Determine the (X, Y) coordinate at the center of the cell enclosing the given text.  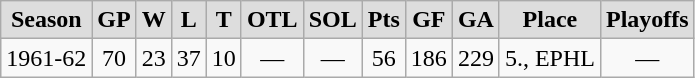
GP (114, 20)
T (224, 20)
1961-62 (46, 58)
56 (384, 58)
Playoffs (647, 20)
SOL (332, 20)
L (188, 20)
23 (154, 58)
70 (114, 58)
5., EPHL (550, 58)
229 (476, 58)
Season (46, 20)
GF (428, 20)
Pts (384, 20)
37 (188, 58)
10 (224, 58)
Place (550, 20)
186 (428, 58)
W (154, 20)
GA (476, 20)
OTL (272, 20)
